Output the (x, y) coordinate of the center of the cell containing the given text.  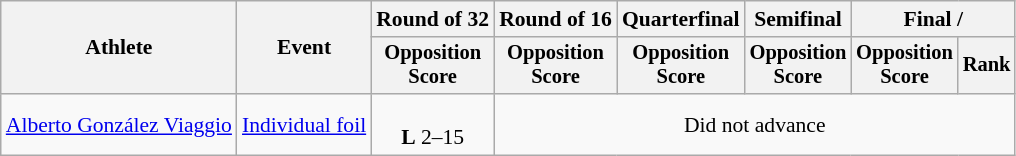
Round of 16 (556, 19)
Alberto González Viaggio (119, 124)
Semifinal (798, 19)
Event (304, 48)
Did not advance (754, 124)
Final / (933, 19)
Round of 32 (432, 19)
Rank (987, 66)
Athlete (119, 48)
Quarterfinal (681, 19)
L 2–15 (432, 124)
Individual foil (304, 124)
